Capture the cell that displays the provided text and extract its (x, y) central coordinate. 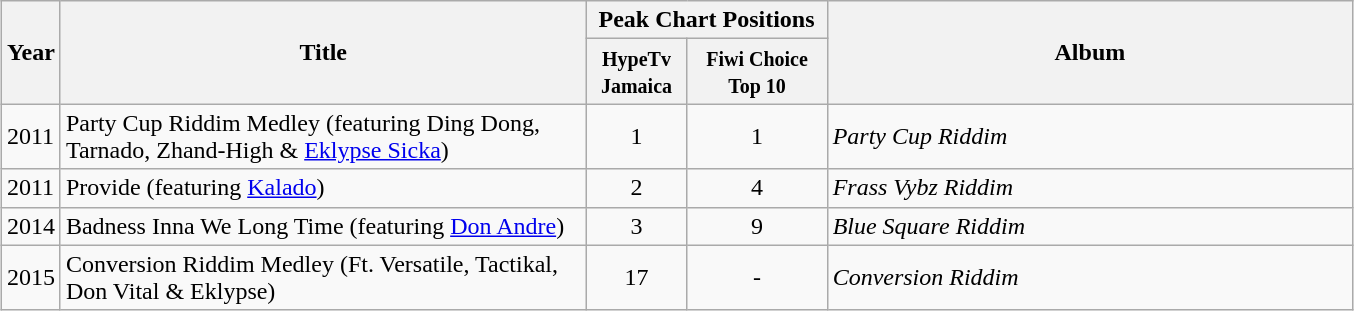
Title (323, 52)
9 (757, 226)
Frass Vybz Riddim (1090, 188)
Party Cup Riddim Medley (featuring Ding Dong, Tarnado, Zhand-High & Eklypse Sicka) (323, 136)
Album (1090, 52)
Blue Square Riddim (1090, 226)
2015 (30, 278)
HypeTv Jamaica (636, 72)
4 (757, 188)
Fiwi Choice Top 10 (757, 72)
Year (30, 52)
Provide (featuring Kalado) (323, 188)
Conversion Riddim Medley (Ft. Versatile, Tactikal, Don Vital & Eklypse) (323, 278)
Badness Inna We Long Time (featuring Don Andre) (323, 226)
17 (636, 278)
Peak Chart Positions (706, 20)
- (757, 278)
Conversion Riddim (1090, 278)
3 (636, 226)
Party Cup Riddim (1090, 136)
2014 (30, 226)
2 (636, 188)
